For the text-containing cell, return its midpoint in (X, Y) coordinate format. 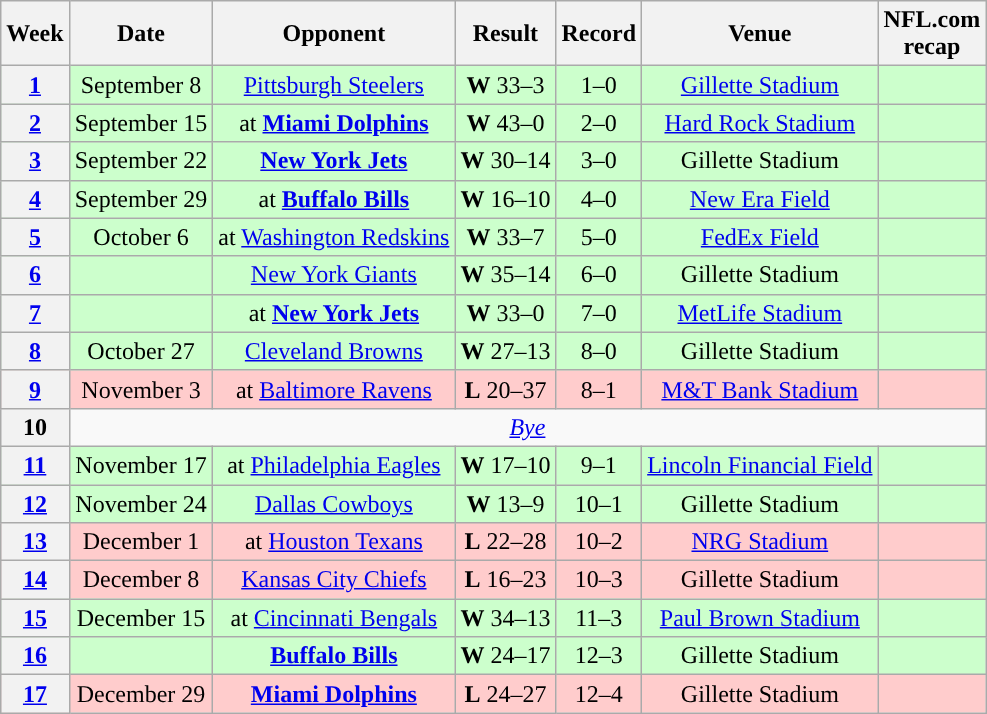
at New York Jets (334, 313)
W 34–13 (506, 618)
2 (35, 123)
12–4 (599, 694)
8–1 (599, 389)
September 15 (141, 123)
12 (35, 503)
at Houston Texans (334, 542)
11–3 (599, 618)
15 (35, 618)
16 (35, 656)
10–1 (599, 503)
Kansas City Chiefs (334, 580)
M&T Bank Stadium (760, 389)
Record (599, 34)
10–3 (599, 580)
Dallas Cowboys (334, 503)
New York Giants (334, 275)
September 8 (141, 85)
2–0 (599, 123)
October 27 (141, 351)
New York Jets (334, 161)
W 27–13 (506, 351)
Miami Dolphins (334, 694)
Venue (760, 34)
NRG Stadium (760, 542)
W 33–0 (506, 313)
Buffalo Bills (334, 656)
at Buffalo Bills (334, 199)
L 16–23 (506, 580)
FedEx Field (760, 237)
November 3 (141, 389)
December 15 (141, 618)
September 22 (141, 161)
17 (35, 694)
6 (35, 275)
6–0 (599, 275)
8 (35, 351)
Bye (528, 427)
L 22–28 (506, 542)
12–3 (599, 656)
3 (35, 161)
W 13–9 (506, 503)
7–0 (599, 313)
at Philadelphia Eagles (334, 465)
at Washington Redskins (334, 237)
13 (35, 542)
8–0 (599, 351)
14 (35, 580)
4 (35, 199)
3–0 (599, 161)
W 33–3 (506, 85)
Paul Brown Stadium (760, 618)
10–2 (599, 542)
NFL.comrecap (932, 34)
Opponent (334, 34)
New Era Field (760, 199)
7 (35, 313)
November 24 (141, 503)
December 29 (141, 694)
W 43–0 (506, 123)
Pittsburgh Steelers (334, 85)
Date (141, 34)
5 (35, 237)
October 6 (141, 237)
W 24–17 (506, 656)
L 24–27 (506, 694)
December 8 (141, 580)
Week (35, 34)
11 (35, 465)
Result (506, 34)
December 1 (141, 542)
Lincoln Financial Field (760, 465)
MetLife Stadium (760, 313)
W 35–14 (506, 275)
November 17 (141, 465)
W 30–14 (506, 161)
Hard Rock Stadium (760, 123)
W 17–10 (506, 465)
9–1 (599, 465)
5–0 (599, 237)
at Cincinnati Bengals (334, 618)
9 (35, 389)
Cleveland Browns (334, 351)
L 20–37 (506, 389)
4–0 (599, 199)
at Baltimore Ravens (334, 389)
10 (35, 427)
September 29 (141, 199)
1–0 (599, 85)
1 (35, 85)
W 33–7 (506, 237)
at Miami Dolphins (334, 123)
W 16–10 (506, 199)
